For the text-containing cell, return its midpoint in [x, y] coordinate format. 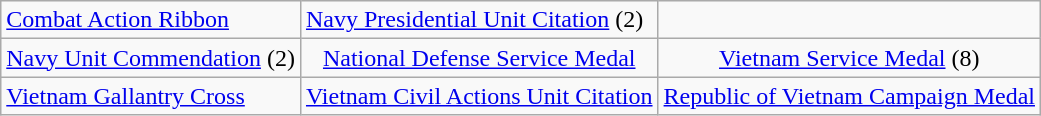
Navy Presidential Unit Citation (2) [479, 20]
Vietnam Service Medal (8) [849, 58]
National Defense Service Medal [479, 58]
Combat Action Ribbon [151, 20]
Vietnam Civil Actions Unit Citation [479, 96]
Republic of Vietnam Campaign Medal [849, 96]
Navy Unit Commendation (2) [151, 58]
Vietnam Gallantry Cross [151, 96]
